Scan for the cell matching the given text and deliver its [x, y] coordinate at center. 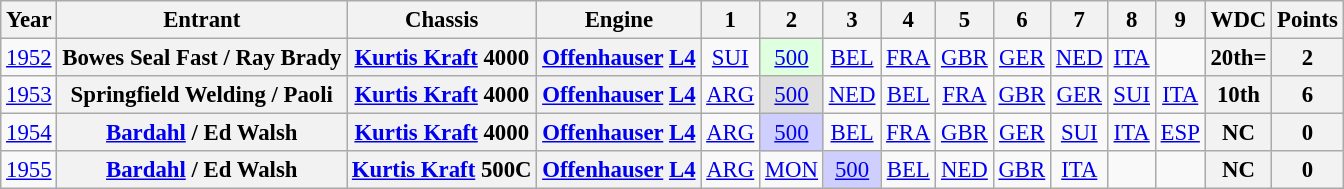
Year [29, 20]
1955 [29, 170]
Entrant [202, 20]
20th= [1238, 58]
1954 [29, 133]
Springfield Welding / Paoli [202, 95]
7 [1080, 20]
1953 [29, 95]
9 [1180, 20]
Points [1308, 20]
ESP [1180, 133]
Chassis [442, 20]
MON [792, 170]
1 [730, 20]
8 [1132, 20]
Kurtis Kraft 500C [442, 170]
Engine [619, 20]
Bowes Seal Fast / Ray Brady [202, 58]
5 [964, 20]
1952 [29, 58]
3 [852, 20]
10th [1238, 95]
4 [908, 20]
WDC [1238, 20]
